Extract the (X, Y) coordinate from the center of the cell holding the provided text.  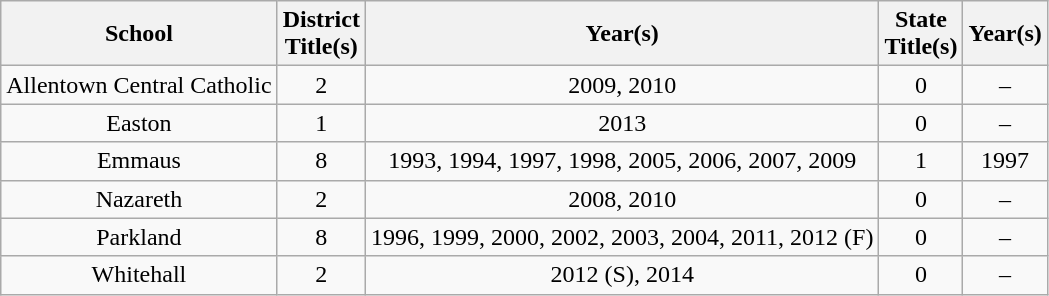
1996, 1999, 2000, 2002, 2003, 2004, 2011, 2012 (F) (622, 237)
2008, 2010 (622, 199)
Nazareth (139, 199)
School (139, 34)
2013 (622, 123)
Easton (139, 123)
Whitehall (139, 275)
2012 (S), 2014 (622, 275)
DistrictTitle(s) (321, 34)
Parkland (139, 237)
StateTitle(s) (921, 34)
2009, 2010 (622, 85)
Emmaus (139, 161)
1993, 1994, 1997, 1998, 2005, 2006, 2007, 2009 (622, 161)
Allentown Central Catholic (139, 85)
1997 (1005, 161)
